Scan for the cell matching the given text and deliver its (X, Y) coordinate at center. 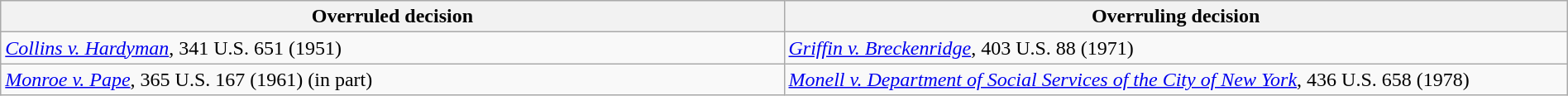
Overruling decision (1176, 17)
Griffin v. Breckenridge, 403 U.S. 88 (1971) (1176, 48)
Monroe v. Pape, 365 U.S. 167 (1961) (in part) (392, 79)
Overruled decision (392, 17)
Monell v. Department of Social Services of the City of New York, 436 U.S. 658 (1978) (1176, 79)
Collins v. Hardyman, 341 U.S. 651 (1951) (392, 48)
